Extract the (x, y) coordinate from the center of the cell holding the provided text.  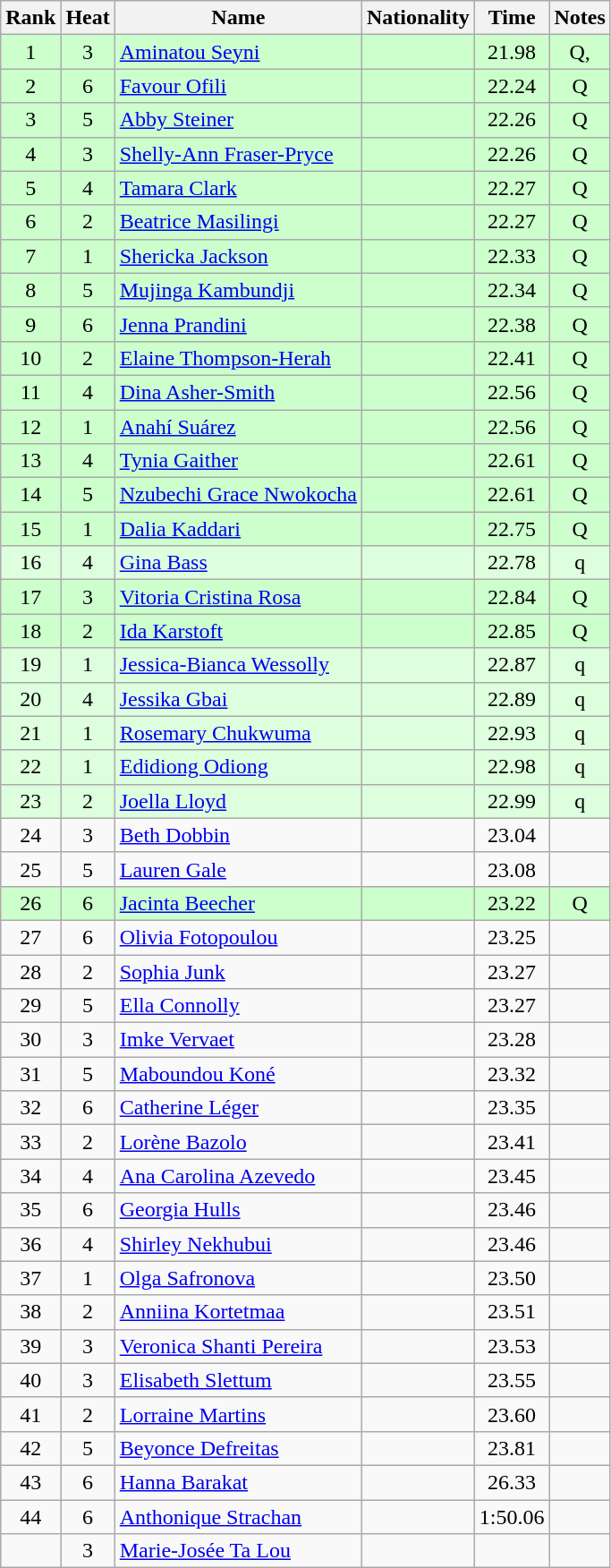
22.89 (512, 699)
24 (30, 835)
23.35 (512, 1108)
Heat (88, 18)
11 (30, 392)
39 (30, 1346)
Name (238, 18)
41 (30, 1414)
21 (30, 733)
33 (30, 1142)
1:50.06 (512, 1517)
Veronica Shanti Pereira (238, 1346)
Jacinta Beecher (238, 903)
Rosemary Chukwuma (238, 733)
35 (30, 1210)
8 (30, 290)
23 (30, 801)
23.04 (512, 835)
Georgia Hulls (238, 1210)
Beyonce Defreitas (238, 1448)
23.55 (512, 1380)
Shirley Nekhubui (238, 1244)
Maboundou Koné (238, 1074)
Shericka Jackson (238, 256)
23.60 (512, 1414)
9 (30, 324)
30 (30, 1040)
29 (30, 1006)
23.53 (512, 1346)
22.84 (512, 597)
13 (30, 461)
34 (30, 1176)
32 (30, 1108)
22.24 (512, 86)
22.93 (512, 733)
Gina Bass (238, 563)
Jenna Prandini (238, 324)
Sophia Junk (238, 971)
14 (30, 495)
Elisabeth Slettum (238, 1380)
23.50 (512, 1278)
Ida Karstoft (238, 631)
42 (30, 1448)
22.41 (512, 358)
22.98 (512, 767)
19 (30, 665)
Ella Connolly (238, 1006)
Lauren Gale (238, 869)
Dina Asher-Smith (238, 392)
16 (30, 563)
22.33 (512, 256)
17 (30, 597)
20 (30, 699)
Rank (30, 18)
Q, (580, 52)
23.25 (512, 937)
23.28 (512, 1040)
Aminatou Seyni (238, 52)
Marie-Josée Ta Lou (238, 1551)
23.08 (512, 869)
31 (30, 1074)
Beatrice Masilingi (238, 222)
23.22 (512, 903)
23.45 (512, 1176)
Vitoria Cristina Rosa (238, 597)
22.99 (512, 801)
Olga Safronova (238, 1278)
Imke Vervaet (238, 1040)
Jessika Gbai (238, 699)
Tynia Gaither (238, 461)
Nationality (419, 18)
23.81 (512, 1448)
Joella Lloyd (238, 801)
36 (30, 1244)
Jessica-Bianca Wessolly (238, 665)
Elaine Thompson-Herah (238, 358)
Dalia Kaddari (238, 529)
Anthonique Strachan (238, 1517)
Beth Dobbin (238, 835)
Lorraine Martins (238, 1414)
10 (30, 358)
22 (30, 767)
Olivia Fotopoulou (238, 937)
22.78 (512, 563)
Lorène Bazolo (238, 1142)
22.34 (512, 290)
Anniina Kortetmaa (238, 1312)
Ana Carolina Azevedo (238, 1176)
21.98 (512, 52)
Anahí Suárez (238, 427)
18 (30, 631)
43 (30, 1482)
23.51 (512, 1312)
22.85 (512, 631)
40 (30, 1380)
26.33 (512, 1482)
Notes (580, 18)
Mujinga Kambundji (238, 290)
Tamara Clark (238, 188)
22.75 (512, 529)
Nzubechi Grace Nwokocha (238, 495)
22.87 (512, 665)
26 (30, 903)
23.41 (512, 1142)
Time (512, 18)
15 (30, 529)
Catherine Léger (238, 1108)
23.32 (512, 1074)
25 (30, 869)
Shelly-Ann Fraser-Pryce (238, 154)
Hanna Barakat (238, 1482)
38 (30, 1312)
44 (30, 1517)
Abby Steiner (238, 120)
37 (30, 1278)
27 (30, 937)
7 (30, 256)
Favour Ofili (238, 86)
12 (30, 427)
Edidiong Odiong (238, 767)
28 (30, 971)
22.38 (512, 324)
